Provide the [X, Y] coordinate of the cell's center where the given text is located.  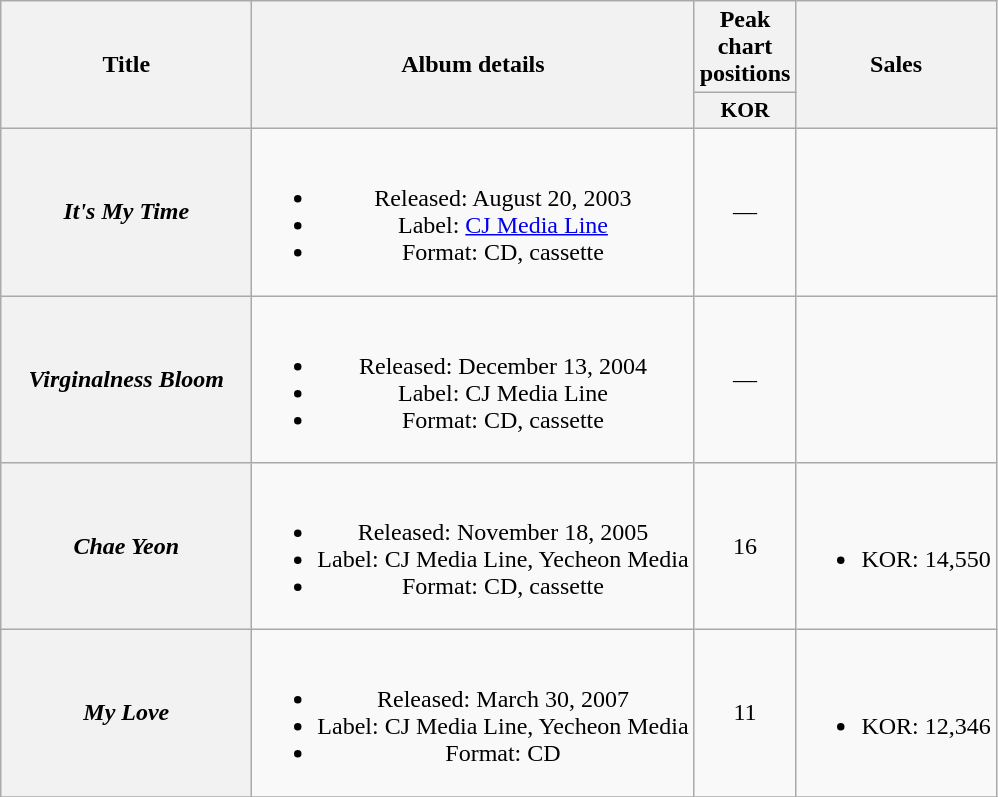
Chae Yeon [126, 546]
Peak chart positions [745, 47]
KOR [745, 111]
KOR: 14,550 [896, 546]
KOR: 12,346 [896, 714]
Sales [896, 65]
Virginalness Bloom [126, 380]
Title [126, 65]
Released: August 20, 2003Label: CJ Media LineFormat: CD, cassette [473, 212]
My Love [126, 714]
11 [745, 714]
Released: December 13, 2004Label: CJ Media LineFormat: CD, cassette [473, 380]
Released: March 30, 2007Label: CJ Media Line, Yecheon MediaFormat: CD [473, 714]
It's My Time [126, 212]
Album details [473, 65]
Released: November 18, 2005Label: CJ Media Line, Yecheon MediaFormat: CD, cassette [473, 546]
16 [745, 546]
